Locate the cell with the specified text and output its [x, y] center coordinate. 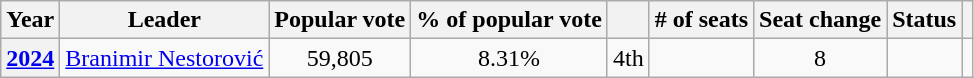
4th [628, 58]
% of popular vote [510, 20]
Status [924, 20]
Leader [164, 20]
Year [30, 20]
59,805 [340, 58]
8.31% [510, 58]
Branimir Nestorović [164, 58]
Seat change [820, 20]
8 [820, 58]
2024 [30, 58]
# of seats [701, 20]
Popular vote [340, 20]
